Detect which cell encompasses the target text, then output its [X, Y] center coordinate. 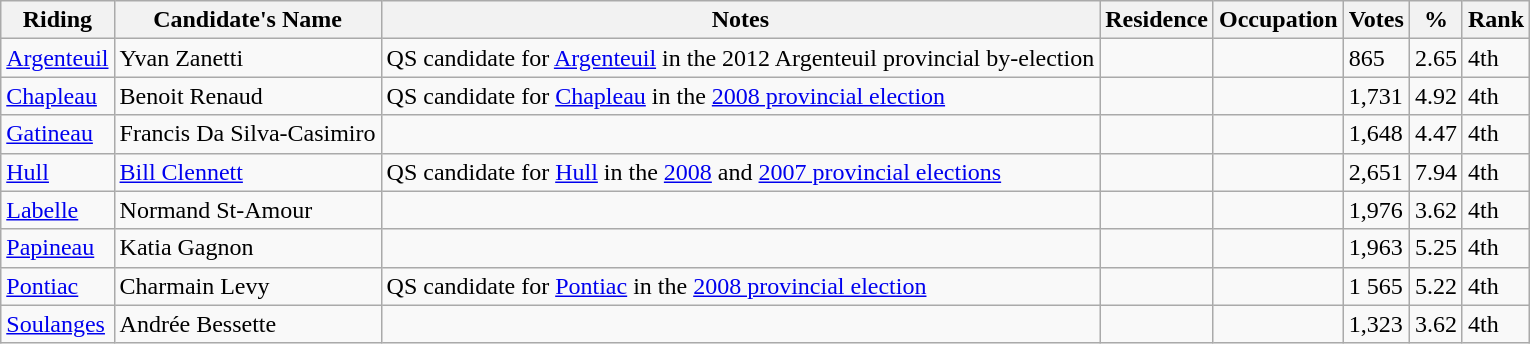
Labelle [58, 210]
Argenteuil [58, 58]
Yvan Zanetti [248, 58]
Benoit Renaud [248, 96]
Riding [58, 20]
5.25 [1436, 248]
QS candidate for Pontiac in the 2008 provincial election [740, 286]
Residence [1157, 20]
1 565 [1376, 286]
Francis Da Silva-Casimiro [248, 134]
Normand St-Amour [248, 210]
1,963 [1376, 248]
Bill Clennett [248, 172]
Katia Gagnon [248, 248]
1,976 [1376, 210]
4.47 [1436, 134]
Charmain Levy [248, 286]
5.22 [1436, 286]
% [1436, 20]
1,323 [1376, 324]
2,651 [1376, 172]
2.65 [1436, 58]
QS candidate for Argenteuil in the 2012 Argenteuil provincial by-election [740, 58]
Rank [1496, 20]
7.94 [1436, 172]
QS candidate for Hull in the 2008 and 2007 provincial elections [740, 172]
Chapleau [58, 96]
Pontiac [58, 286]
Andrée Bessette [248, 324]
Papineau [58, 248]
Soulanges [58, 324]
1,648 [1376, 134]
Occupation [1278, 20]
Gatineau [58, 134]
Hull [58, 172]
Notes [740, 20]
Votes [1376, 20]
QS candidate for Chapleau in the 2008 provincial election [740, 96]
865 [1376, 58]
1,731 [1376, 96]
4.92 [1436, 96]
Candidate's Name [248, 20]
